Pinpoint the cell where the given text exists, returning its (x, y) midpoint coordinate. 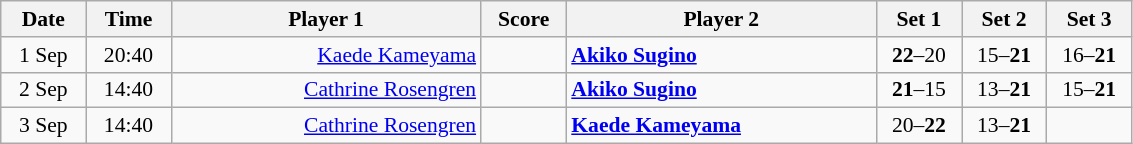
Set 3 (1090, 19)
2 Sep (44, 90)
Score (524, 19)
22–20 (918, 55)
20:40 (128, 55)
1 Sep (44, 55)
Player 2 (721, 19)
Date (44, 19)
Player 1 (326, 19)
20–22 (918, 126)
16–21 (1090, 55)
Set 1 (918, 19)
21–15 (918, 90)
Set 2 (1004, 19)
3 Sep (44, 126)
Time (128, 19)
